Extract the [x, y] coordinate from the center of the cell holding the provided text.  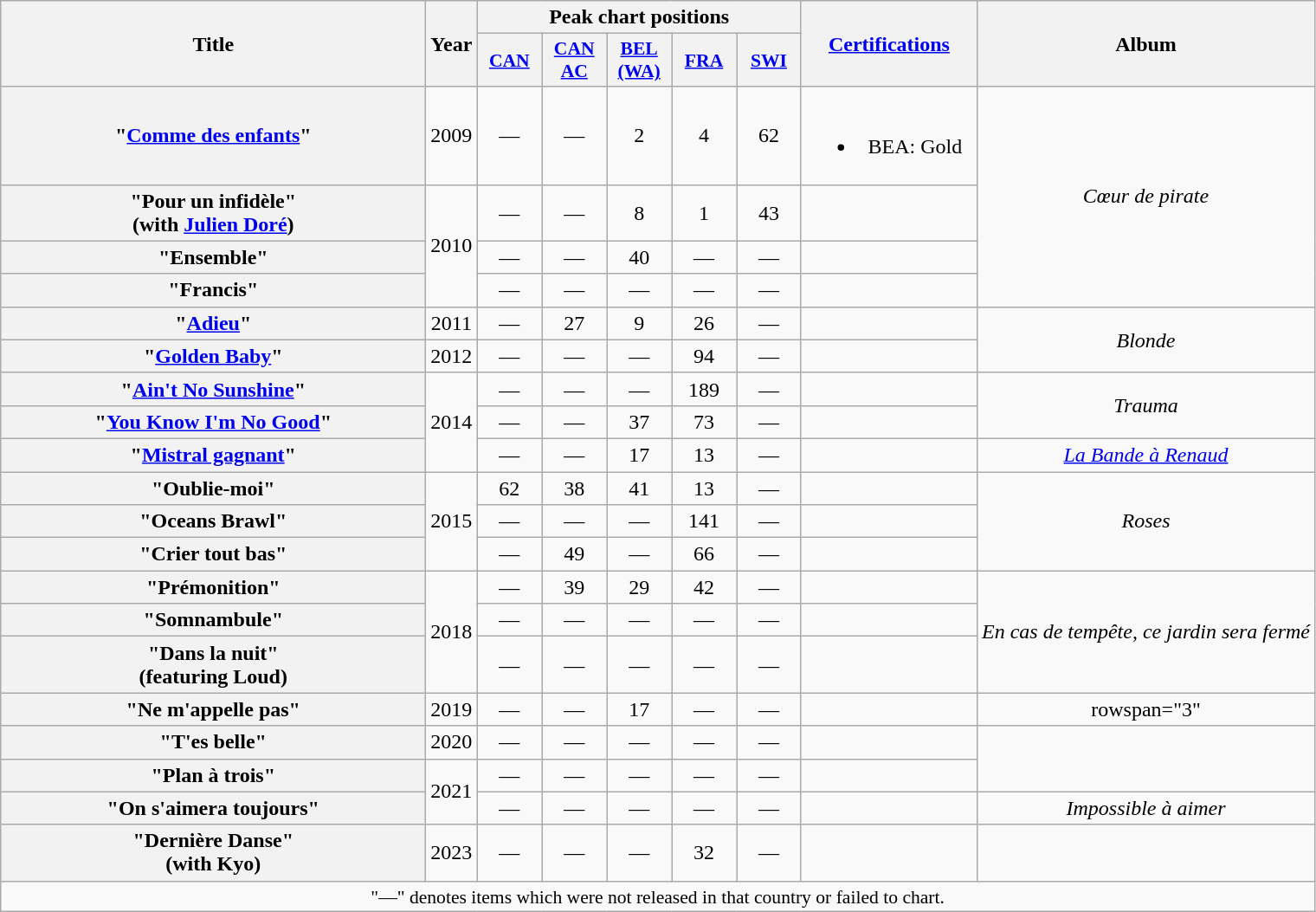
Peak chart positions [639, 17]
40 [639, 257]
BEA: Gold [888, 135]
141 [705, 521]
FRA [705, 61]
2018 [452, 632]
"Prémonition" [213, 587]
189 [705, 389]
2012 [452, 356]
39 [575, 587]
"Plan à trois" [213, 775]
CAN [509, 61]
"Adieu" [213, 323]
94 [705, 356]
Trauma [1145, 405]
Cœur de pirate [1145, 197]
37 [639, 422]
32 [705, 852]
"Crier tout bas" [213, 554]
2014 [452, 422]
Blonde [1145, 340]
"T'es belle" [213, 742]
"Oublie-moi" [213, 488]
Impossible à aimer [1145, 808]
2019 [452, 709]
"Oceans Brawl" [213, 521]
"Mistral gagnant" [213, 455]
"Ensemble" [213, 257]
73 [705, 422]
"Francis" [213, 290]
2010 [452, 246]
"—" denotes items which were not released in that country or failed to chart. [658, 896]
43 [769, 213]
"You Know I'm No Good" [213, 422]
4 [705, 135]
La Bande à Renaud [1145, 455]
"Golden Baby" [213, 356]
26 [705, 323]
66 [705, 554]
"Ne m'appelle pas" [213, 709]
2021 [452, 792]
Album [1145, 43]
42 [705, 587]
Title [213, 43]
Roses [1145, 521]
27 [575, 323]
41 [639, 488]
2011 [452, 323]
1 [705, 213]
SWI [769, 61]
2 [639, 135]
CAN AC [575, 61]
2009 [452, 135]
"Dernière Danse"(with Kyo) [213, 852]
"Ain't No Sunshine" [213, 389]
"On s'aimera toujours" [213, 808]
49 [575, 554]
2023 [452, 852]
Year [452, 43]
"Pour un infidèle"(with Julien Doré) [213, 213]
Certifications [888, 43]
"Dans la nuit"(featuring Loud) [213, 665]
2015 [452, 521]
2020 [452, 742]
En cas de tempête, ce jardin sera fermé [1145, 632]
8 [639, 213]
rowspan="3" [1145, 709]
"Somnambule" [213, 620]
BEL(WA) [639, 61]
"Comme des enfants" [213, 135]
38 [575, 488]
9 [639, 323]
29 [639, 587]
